Extract the (x, y) coordinate from the center of the cell holding the provided text.  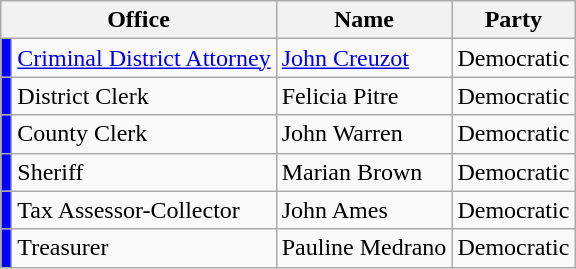
County Clerk (144, 134)
District Clerk (144, 96)
Office (138, 20)
Criminal District Attorney (144, 58)
John Creuzot (364, 58)
Party (514, 20)
John Warren (364, 134)
Tax Assessor-Collector (144, 210)
Treasurer (144, 248)
Pauline Medrano (364, 248)
Felicia Pitre (364, 96)
Name (364, 20)
Sheriff (144, 172)
John Ames (364, 210)
Marian Brown (364, 172)
